Output the [X, Y] coordinate of the center of the cell containing the given text.  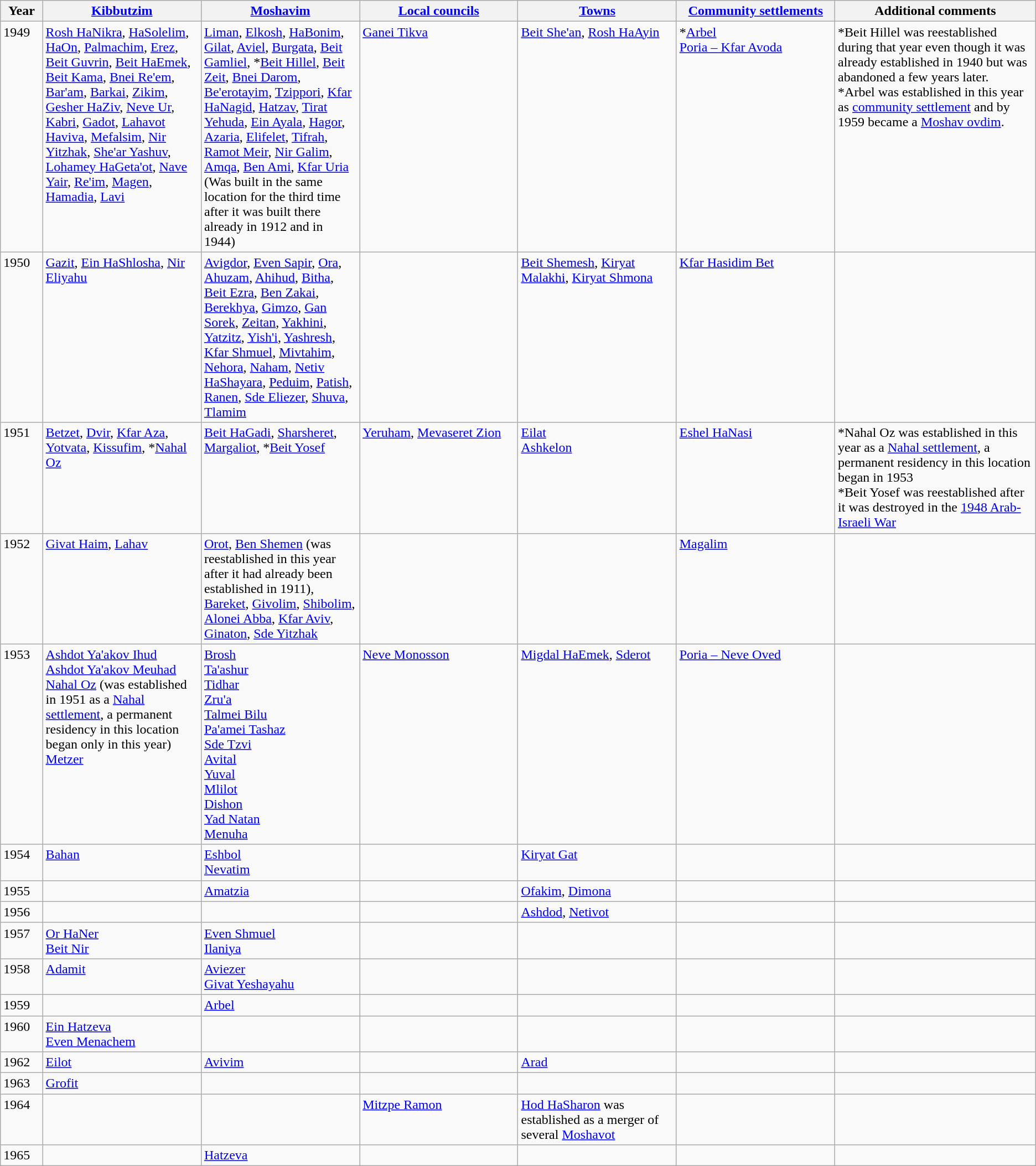
Migdal HaEmek, Sderot [597, 744]
1953 [22, 744]
1965 [22, 1155]
Brosh Ta'ashur Tidhar Zru'a Talmei Bilu Pa'amei Tashaz Sde Tzvi Avital Yuval Mlilot Dishon Yad Natan Menuha [280, 744]
Arbel [280, 1005]
*Arbel Poria – Kfar Avoda [755, 137]
1950 [22, 337]
Additional comments [935, 11]
Ofakim, Dimona [597, 891]
Aviezer Givat Yeshayahu [280, 977]
Grofit [122, 1084]
Kibbutzim [122, 11]
Ganei Tikva [439, 137]
Adamit [122, 977]
1960 [22, 1033]
Ashdod, Netivot [597, 912]
1956 [22, 912]
1954 [22, 863]
Or HaNer Beit Nir [122, 940]
Neve Monosson [439, 744]
1958 [22, 977]
Eshel HaNasi [755, 478]
Year [22, 11]
Kfar Hasidim Bet [755, 337]
Beit HaGadi, Sharsheret, Margaliot, *Beit Yosef [280, 478]
1964 [22, 1119]
1957 [22, 940]
Beit She'an, Rosh HaAyin [597, 137]
Ein Hatzeva Even Menachem [122, 1033]
1959 [22, 1005]
Even Shmuel Ilaniya [280, 940]
Givat Haim, Lahav [122, 589]
Avivim [280, 1062]
1963 [22, 1084]
1949 [22, 137]
Community settlements [755, 11]
Hatzeva [280, 1155]
Bahan [122, 863]
Amatzia [280, 891]
1951 [22, 478]
Poria – Neve Oved [755, 744]
Towns [597, 11]
Yeruham, Mevaseret Zion [439, 478]
1962 [22, 1062]
Magalim [755, 589]
Beit Shemesh, Kiryat Malakhi, Kiryat Shmona [597, 337]
Eilat Ashkelon [597, 478]
Eshbol Nevatim [280, 863]
1952 [22, 589]
Eilot [122, 1062]
Moshavim [280, 11]
Local councils [439, 11]
Mitzpe Ramon [439, 1119]
Hod HaSharon was established as a merger of several Moshavot [597, 1119]
Gazit, Ein HaShlosha, Nir Eliyahu [122, 337]
Arad [597, 1062]
1955 [22, 891]
Betzet, Dvir, Kfar Aza, Yotvata, Kissufim, *Nahal Oz [122, 478]
Kiryat Gat [597, 863]
